Pinpoint the cell where the given text exists, returning its (x, y) midpoint coordinate. 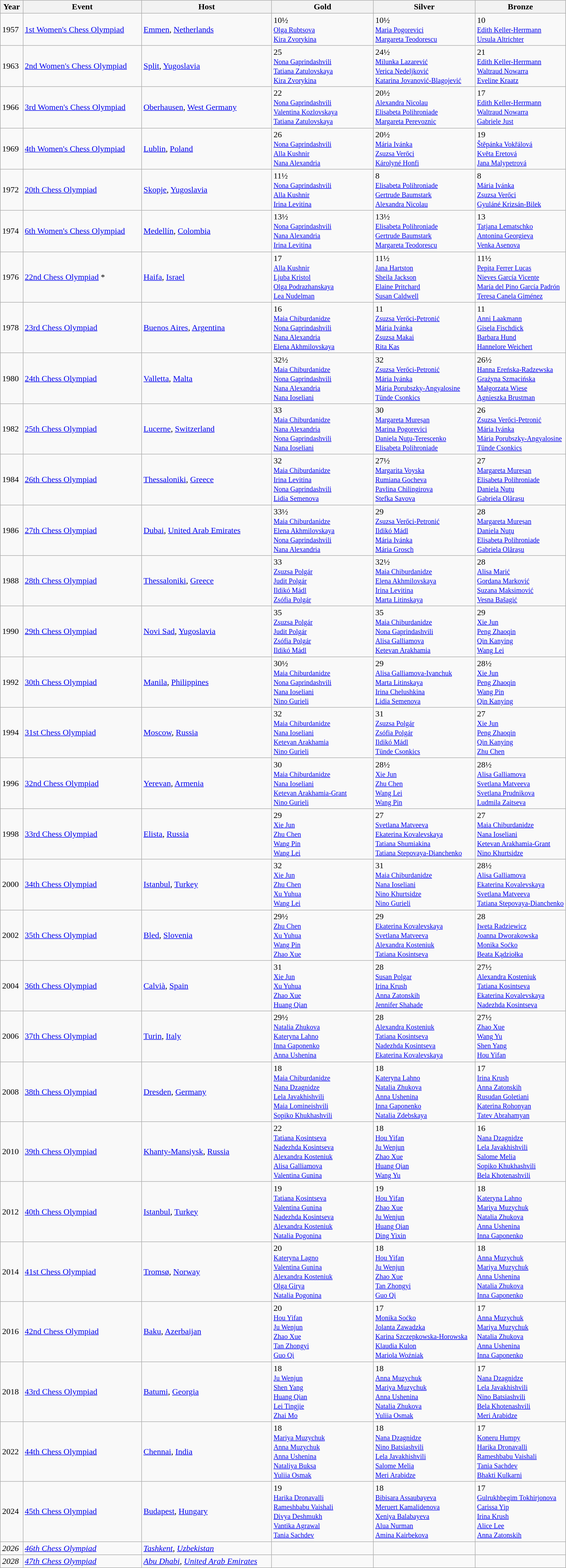
8Elisabeta PolihroniadeGertrude BaumstarkAlexandra Nicolau (424, 190)
2008 (12, 1092)
2024 (12, 1512)
18Hou YifanJu WenjunZhao XueHuang QianWang Yu (424, 1151)
1957 (12, 29)
Lublin, Poland (206, 148)
21Edith Keller-HerrmannWaltraud NowarraEveline Kraatz (520, 66)
30Maia ChiburdanidzeNana IoselianiKetevan Arakhamia-GrantNino Gurieli (322, 783)
Calvià, Spain (206, 986)
22nd Chess Olympiad * (82, 277)
11Zsuzsa Verőci-PetronićMária IvánkaZsuzsa MakaiRita Kas (424, 328)
40th Chess Olympiad (82, 1212)
19Hou YifanZhao XueJu WenjunHuang QianDing Yixin (424, 1212)
29Ekaterina KovalevskayaSvetlana MatveevaAlexandra KosteniukTatiana Kosintseva (424, 935)
29Xie JunPeng ZhaoqinQin KanyingWang Lei (520, 631)
33Zsuzsa PolgárJudit PolgárIldikó MádlZsófia Polgár (322, 581)
28½Alisa GalliamovaSvetlana MatveevaSvetlana PrudnikovaLudmila Zaitseva (520, 783)
28½Xie JunPeng ZhaoqinWang PinQin Kanying (520, 682)
10Edith Keller-HerrmannUrsula Altrichter (520, 29)
34th Chess Olympiad (82, 885)
18Hou YifanJu WenjunZhao XueTan ZhongyiGuo Qi (424, 1271)
30½Maia ChiburdanidzeNona GaprindashviliNana IoselianiNino Gurieli (322, 682)
27½Zhao XueWang YuShen YangHou Yifan (520, 1036)
17Alla KushnirLjuba KristolOlga PodrazhanskayaLea Nudelman (322, 277)
13Tatjana LematschkoAntonina GeorgievaVenka Asenova (520, 231)
27th Chess Olympiad (82, 530)
32½Maia ChiburdanidzeNona GaprindashviliNana AlexandriaNana Ioseliani (322, 378)
33½Maia ChiburdanidzeElena AkhmilovskayaNona GaprindashviliNana Alexandria (322, 530)
17Koneru HumpyHarika DronavalliRameshbabu VaishaliTania SachdevBhakti Kulkarni (520, 1452)
24½Milunka LazarevićVerica NedeljkovićKatarina Jovanović-Blagojević (424, 66)
32Maia ChiburdanidzeNana IoselianiKetevan ArakhamiaNino Gurieli (322, 733)
11½Pepita Ferrer LucasNieves García VicenteMaría del Pino García PadrónTeresa Canela Giménez (520, 277)
Skopje, Yugoslavia (206, 190)
1969 (12, 148)
1982 (12, 429)
26Zsuzsa Verőci-PetronićMária IvánkaMária Porubszky-AngyalosineTünde Csonkics (520, 429)
42nd Chess Olympiad (82, 1332)
41st Chess Olympiad (82, 1271)
33Maia ChiburdanidzeNana AlexandriaNona GaprindashviliNana Ioseliani (322, 429)
44th Chess Olympiad (82, 1452)
24th Chess Olympiad (82, 378)
Moscow, Russia (206, 733)
Dubai, United Arab Emirates (206, 530)
Host (206, 7)
Chennai, India (206, 1452)
26Nona GaprindashviliAlla KushnirNana Alexandria (322, 148)
32½Maia ChiburdanidzeElena AkhmilovskayaIrina LevitinaMarta Litinskaya (424, 581)
1980 (12, 378)
2002 (12, 935)
27½Margarita VoyskaRumiana GochevaPavlina ChilingirovaStefka Savova (424, 479)
29Alisa Galliamova-IvanchukMarta LitinskayaIrina ChelushkinaLidia Semenova (424, 682)
20Hou YifanJu WenjunZhao XueTan ZhongyiGuo Qi (322, 1332)
11½Nona GaprindashviliAlla KushnirIrina Levitina (322, 190)
2012 (12, 1212)
26½Hanna Ereńska-RadzewskaGrażyna SzmacińskaMałgorzata WieseAgnieszka Brustman (520, 378)
1963 (12, 66)
20½Alexandra NicolauElisabeta PolihroniadeMargareta Perevoznic (424, 107)
Bled, Slovenia (206, 935)
Manila, Philippines (206, 682)
Buenos Aires, Argentina (206, 328)
2004 (12, 986)
31Maia ChiburdanidzeNana IoselianiNino KhurtsidzeNino Gurieli (424, 885)
1998 (12, 834)
2006 (12, 1036)
11Anni LaakmannGisela FischdickBarbara HundHannelore Weichert (520, 328)
18Kateryna LahnoNatalia ZhukovaAnna UsheninaInna GaponenkoNatalia Zdebskaya (424, 1092)
20Kateryna LagnoValentina GuninaAlexandra KosteniukOlga GiryaNatalia Pogonina (322, 1271)
1976 (12, 277)
18Anna MuzychukMariya MuzychukAnna UsheninaNatalia ZhukovaYuliia Osmak (424, 1391)
1974 (12, 231)
Turin, Italy (206, 1036)
2028 (12, 1561)
Dresden, Germany (206, 1092)
Novi Sad, Yugoslavia (206, 631)
1978 (12, 328)
46th Chess Olympiad (82, 1548)
17Gulrukhbegim TokhirjonovaCarissa YipIrina KrushAlice LeeAnna Zatonskih (520, 1512)
28Iweta RadziewiczJoanna DworakowskaMonika SoćkoBeata Kądziołka (520, 935)
2022 (12, 1452)
Emmen, Netherlands (206, 29)
1988 (12, 581)
2016 (12, 1332)
17Irina KrushAnna ZatonskihRusudan GoletianiKaterina RohonyanTatev Abrahamyan (520, 1092)
13½Elisabeta PolihroniadeGertrude BaumstarkMargareta Teodorescu (424, 231)
Budapest, Hungary (206, 1512)
Baku, Azerbaijan (206, 1332)
2014 (12, 1271)
Bronze (520, 7)
1966 (12, 107)
Khanty-Mansiysk, Russia (206, 1151)
25th Chess Olympiad (82, 429)
19Tatiana KosintsevaValentina GuninaNadezhda KosintsevaAlexandra KosteniukNatalia Pogonina (322, 1212)
Elista, Russia (206, 834)
27Maia ChiburdanidzeNana IoselianiKetevan Arakhamia-GrantNino Khurtsidze (520, 834)
27Svetlana MatveevaEkaterina KovalevskayaTatiana ShumiakinaTatiana Stepovaya-Dianchenko (424, 834)
2018 (12, 1391)
8Mária IvánkaZsuzsa VerőciGyuláné Krizsán-Bilek (520, 190)
28Alisa MarićGordana MarkovićSuzana MaksimovićVesna Bašagić (520, 581)
31Zsuzsa PolgárZsófia PolgárIldikó MádlTünde Csonkics (424, 733)
36th Chess Olympiad (82, 986)
35Zsuzsa PolgárJudit PolgárZsófia PolgárIldikó Mádl (322, 631)
Abu Dhabi, United Arab Emirates (206, 1561)
26th Chess Olympiad (82, 479)
19Harika DronavalliRameshbabu VaishaliDivya DeshmukhVantika AgrawalTania Sachdev (322, 1512)
18Maia ChiburdanidzeNana DzagnidzeLela JavakhishviliMaia LomineishviliSopiko Khukhashvili (322, 1092)
47th Chess Olympiad (82, 1561)
19Štěpánka VokřálováKvěta EretováJana Malypetrová (520, 148)
35th Chess Olympiad (82, 935)
Valletta, Malta (206, 378)
18Kateryna LahnoMariya MuzychukNatalia ZhukovaAnna UsheninaInna Gaponenko (520, 1212)
Lucerne, Switzerland (206, 429)
20½Mária IvánkaZsuzsa VerőciKárolyné Honfi (424, 148)
1st Women's Chess Olympiad (82, 29)
6th Women's Chess Olympiad (82, 231)
1972 (12, 190)
1992 (12, 682)
Gold (322, 7)
22Tatiana KosintsevaNadezhda KosintsevaAlexandra KosteniukAlisa GalliamovaValentina Gunina (322, 1151)
Tashkent, Uzbekistan (206, 1548)
28Susan PolgarIrina KrushAnna ZatonskihJennifer Shahade (424, 986)
18Ju WenjunShen YangHuang QianLei TingjieZhai Mo (322, 1391)
25Nona GaprindashviliTatiana ZatulovskayaKira Zvorykina (322, 66)
1994 (12, 733)
1996 (12, 783)
Medellín, Colombia (206, 231)
28th Chess Olympiad (82, 581)
10½Olga RubtsovaKira Zvorykina (322, 29)
29½Zhu ChenXu YuhuaWang PinZhao Xue (322, 935)
22Nona GaprindashviliValentina KozlovskayaTatiana Zatulovskaya (322, 107)
33rd Chess Olympiad (82, 834)
30Margareta MureșanMarina PogoreviciDaniela Nuţu-TerescenkoElisabeta Polihroniade (424, 429)
Haifa, Israel (206, 277)
29½Natalia ZhukovaKateryna LahnoInna GaponenkoAnna Ushenina (322, 1036)
18Bibisara AssaubayevaMeruert KamalidenovaXeniya BalabayevaAlua NurmanAmina Kairbekova (424, 1512)
28Alexandra KosteniukTatiana KosintsevaNadezhda KosintsevaEkaterina Kovalevskaya (424, 1036)
27Margareta MureșanElisabeta PolihroniadeDaniela NuţuGabriela Olărașu (520, 479)
18Anna MuzychukMariya MuzychukAnna UsheninaNatalia ZhukovaInna Gaponenko (520, 1271)
17Anna MuzychukMariya MuzychukNatalia ZhukovaAnna UsheninaInna Gaponenko (520, 1332)
28½Xie JunZhu ChenWang LeiWang Pin (424, 783)
27½Alexandra KosteniukTatiana KosintsevaEkaterina KovalevskayaNadezhda Kosintseva (520, 986)
11½Jana HartstonSheila JacksonElaine PritchardSusan Caldwell (424, 277)
Split, Yugoslavia (206, 66)
29Xie JunZhu ChenWang PinWang Lei (322, 834)
39th Chess Olympiad (82, 1151)
1990 (12, 631)
2026 (12, 1548)
35Maia ChiburdanidzeNona GaprindashviliAlisa GalliamovaKetevan Arakhamia (424, 631)
17Monika SoćkoJolanta ZawadzkaKarina Szczepkowska-HorowskaKlaudia KulonMariola Woźniak (424, 1332)
2000 (12, 885)
28½Alisa GalliamovaEkaterina KovalevskayaSvetlana MatveevaTatiana Stepovaya-Dianchenko (520, 885)
Batumi, Georgia (206, 1391)
28Margareta MureșanDaniela NuţuElisabeta PolihroniadeGabriela Olărașu (520, 530)
32Maia ChiburdanidzeIrina LevitinaNona GaprindashviliLidia Semenova (322, 479)
1984 (12, 479)
17Nana DzagnidzeLela JavakhishviliNino BatsiashviliBela KhotenashviliMeri Arabidze (520, 1391)
32nd Chess Olympiad (82, 783)
32Xie JunZhu ChenXu YuhuaWang Lei (322, 885)
20th Chess Olympiad (82, 190)
4th Women's Chess Olympiad (82, 148)
16Maia ChiburdanidzeNona GaprindashviliNana AlexandriaElena Akhmilovskaya (322, 328)
18Mariya MuzychukAnna MuzychukAnna UsheninaNataliya BuksaYuliia Osmak (322, 1452)
17Edith Keller-HerrmannWaltraud NowarraGabriele Just (520, 107)
16Nana DzagnidzeLela JavakhishviliSalome MeliaSopiko KhukhashviliBela Khotenashvili (520, 1151)
29th Chess Olympiad (82, 631)
10½Maria PogoreviciMargareta Teodorescu (424, 29)
37th Chess Olympiad (82, 1036)
Event (82, 7)
18Nana DzagnidzeNino BatsiashviliLela JavakhishviliSalome MeliaMeri Arabidze (424, 1452)
Oberhausen, West Germany (206, 107)
32Zsuzsa Verőci-PetronićMária IvánkaMária Porubszky-AngyalosineTünde Csonkics (424, 378)
2nd Women's Chess Olympiad (82, 66)
2010 (12, 1151)
Tromsø, Norway (206, 1271)
27Xie JunPeng ZhaoqinQin KanyingZhu Chen (520, 733)
31st Chess Olympiad (82, 733)
1986 (12, 530)
31Xie JunXu YuhuaZhao XueHuang Qian (322, 986)
Year (12, 7)
45th Chess Olympiad (82, 1512)
3rd Women's Chess Olympiad (82, 107)
13½Nona GaprindashviliNana AlexandriaIrina Levitina (322, 231)
30th Chess Olympiad (82, 682)
43rd Chess Olympiad (82, 1391)
23rd Chess Olympiad (82, 328)
29Zsuzsa Verőci-PetronićIldikó MádlMária IvánkaMária Grosch (424, 530)
38th Chess Olympiad (82, 1092)
Silver (424, 7)
Yerevan, Armenia (206, 783)
